Output the [x, y] coordinate of the center of the cell containing the given text.  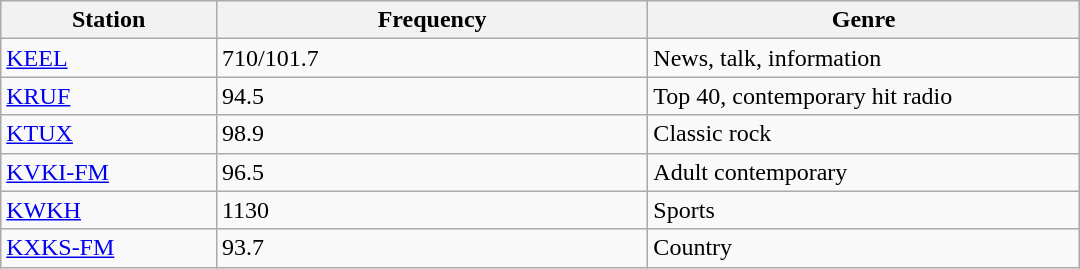
KWKH [109, 210]
Country [864, 248]
KRUF [109, 96]
98.9 [432, 134]
Station [109, 20]
Frequency [432, 20]
96.5 [432, 172]
Sports [864, 210]
KEEL [109, 58]
KXKS-FM [109, 248]
KVKI-FM [109, 172]
Classic rock [864, 134]
Top 40, contemporary hit radio [864, 96]
1130 [432, 210]
News, talk, information [864, 58]
93.7 [432, 248]
710/101.7 [432, 58]
Genre [864, 20]
KTUX [109, 134]
94.5 [432, 96]
Adult contemporary [864, 172]
